Scan for the cell matching the given text and deliver its (X, Y) coordinate at center. 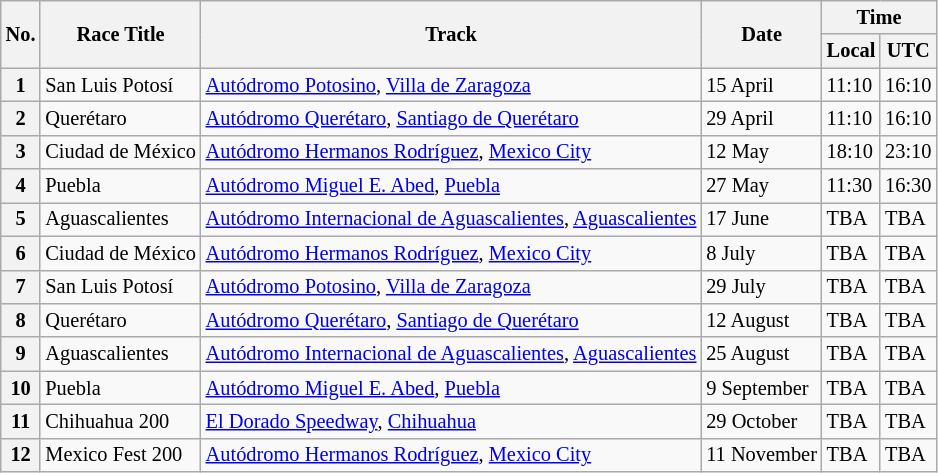
11:30 (851, 186)
9 September (761, 388)
5 (21, 219)
Chihuahua 200 (120, 421)
17 June (761, 219)
Mexico Fest 200 (120, 455)
Race Title (120, 34)
25 August (761, 354)
2 (21, 118)
8 July (761, 253)
15 April (761, 85)
27 May (761, 186)
Local (851, 51)
UTC (908, 51)
10 (21, 388)
12 May (761, 152)
11 (21, 421)
El Dorado Speedway, Chihuahua (452, 421)
3 (21, 152)
18:10 (851, 152)
8 (21, 320)
Track (452, 34)
11 November (761, 455)
1 (21, 85)
6 (21, 253)
9 (21, 354)
12 (21, 455)
29 October (761, 421)
Time (879, 17)
7 (21, 287)
16:30 (908, 186)
No. (21, 34)
12 August (761, 320)
Date (761, 34)
23:10 (908, 152)
29 July (761, 287)
29 April (761, 118)
4 (21, 186)
